Extract the [x, y] coordinate from the center of the cell holding the provided text.  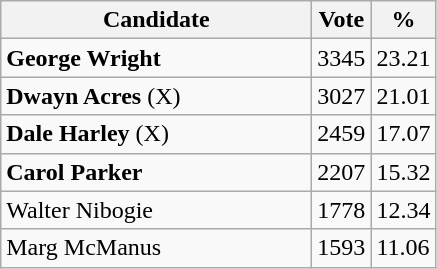
Marg McManus [156, 248]
George Wright [156, 58]
17.07 [404, 134]
3345 [342, 58]
12.34 [404, 210]
2459 [342, 134]
15.32 [404, 172]
Walter Nibogie [156, 210]
21.01 [404, 96]
23.21 [404, 58]
% [404, 20]
Carol Parker [156, 172]
1778 [342, 210]
Dale Harley (X) [156, 134]
3027 [342, 96]
11.06 [404, 248]
1593 [342, 248]
Dwayn Acres (X) [156, 96]
Candidate [156, 20]
Vote [342, 20]
2207 [342, 172]
